Pinpoint the cell where the given text exists, returning its [x, y] midpoint coordinate. 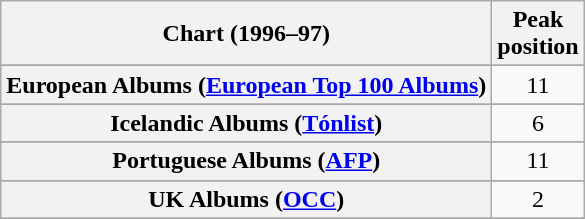
2 [538, 199]
6 [538, 123]
European Albums (European Top 100 Albums) [246, 85]
Chart (1996–97) [246, 34]
Peakposition [538, 34]
UK Albums (OCC) [246, 199]
Portuguese Albums (AFP) [246, 161]
Icelandic Albums (Tónlist) [246, 123]
